Return [X, Y] of the center of cell containing provided text 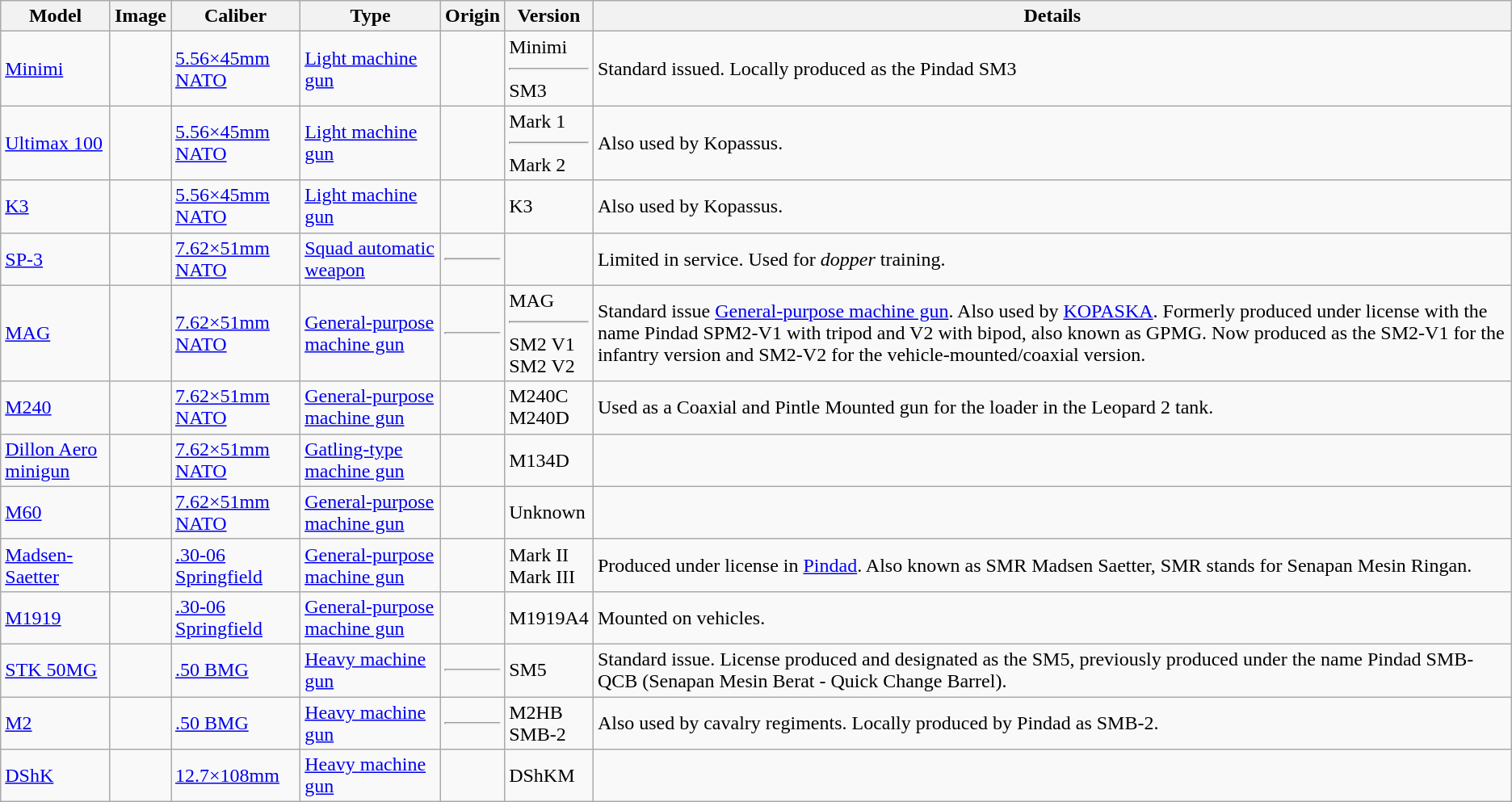
M1919A4 [549, 617]
Standard issued. Locally produced as the Pindad SM3 [1052, 69]
STK 50MG [56, 670]
Version [549, 16]
Type [371, 16]
SM5 [549, 670]
M1919 [56, 617]
Madsen-Saetter [56, 565]
MAG [56, 333]
Limited in service. Used for dopper training. [1052, 258]
Mark 1Mark 2 [549, 143]
Origin [473, 16]
Unknown [549, 512]
Used as a Coaxial and Pintle Mounted gun for the loader in the Leopard 2 tank. [1052, 407]
M2HBSMB-2 [549, 722]
MAGSM2 V1SM2 V2 [549, 333]
M240CM240D [549, 407]
M240 [56, 407]
12.7×108mm [236, 775]
Ultimax 100 [56, 143]
Caliber [236, 16]
Also used by cavalry regiments. Locally produced by Pindad as SMB-2. [1052, 722]
M134D [549, 460]
MinimiSM3 [549, 69]
DShKM [549, 775]
Gatling-type machine gun [371, 460]
M60 [56, 512]
Model [56, 16]
Mark IIMark III [549, 565]
Mounted on vehicles. [1052, 617]
Produced under license in Pindad. Also known as SMR Madsen Saetter, SMR stands for Senapan Mesin Ringan. [1052, 565]
Minimi [56, 69]
DShK [56, 775]
SP-3 [56, 258]
M2 [56, 722]
Details [1052, 16]
Squad automatic weapon [371, 258]
Dillon Aero minigun [56, 460]
Image [141, 16]
